For the text-containing cell, return its midpoint in (x, y) coordinate format. 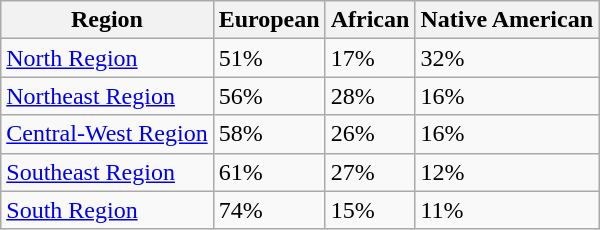
27% (370, 172)
11% (507, 210)
North Region (107, 58)
Central-West Region (107, 134)
74% (269, 210)
12% (507, 172)
15% (370, 210)
Native American (507, 20)
17% (370, 58)
28% (370, 96)
Southeast Region (107, 172)
European (269, 20)
Region (107, 20)
58% (269, 134)
African (370, 20)
32% (507, 58)
South Region (107, 210)
51% (269, 58)
26% (370, 134)
Northeast Region (107, 96)
56% (269, 96)
61% (269, 172)
